Determine the (x, y) coordinate at the center of the cell enclosing the given text.  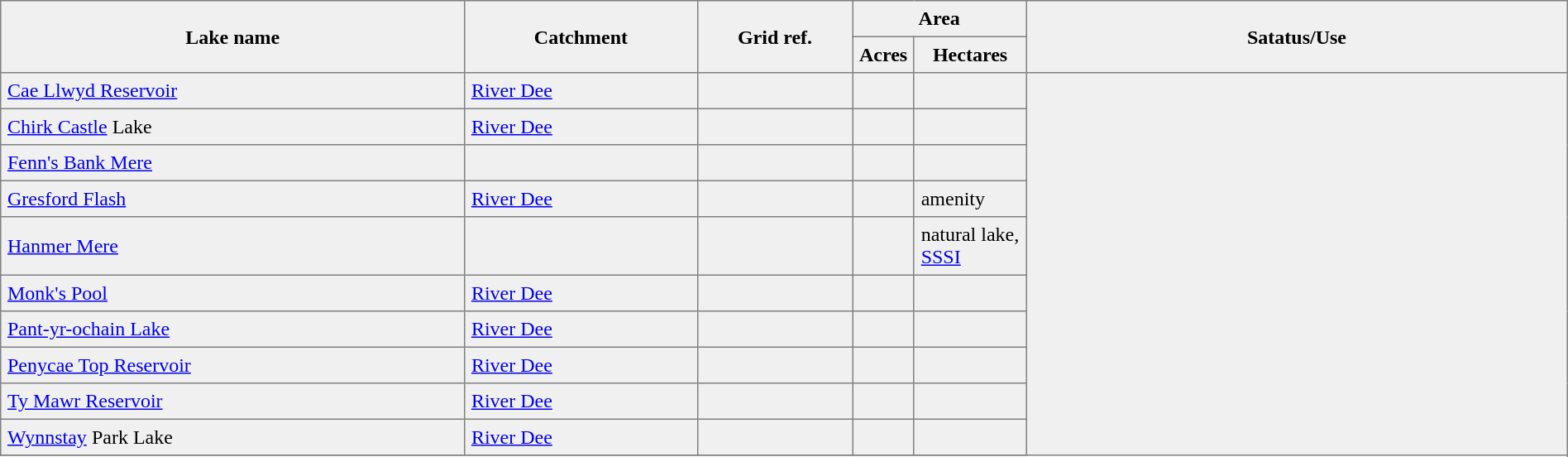
amenity (969, 199)
Hanmer Mere (233, 246)
Monk's Pool (233, 293)
Pant-yr-ochain Lake (233, 330)
Wynnstay Park Lake (233, 437)
natural lake, SSSI (969, 246)
Chirk Castle Lake (233, 127)
Catchment (581, 36)
Fenn's Bank Mere (233, 163)
Hectares (969, 55)
Grid ref. (774, 36)
Area (939, 19)
Cae Llwyd Reservoir (233, 91)
Satatus/Use (1297, 36)
Acres (883, 55)
Gresford Flash (233, 199)
Lake name (233, 36)
Penycae Top Reservoir (233, 365)
Ty Mawr Reservoir (233, 402)
